Output the [X, Y] coordinate of the center of the cell containing the given text.  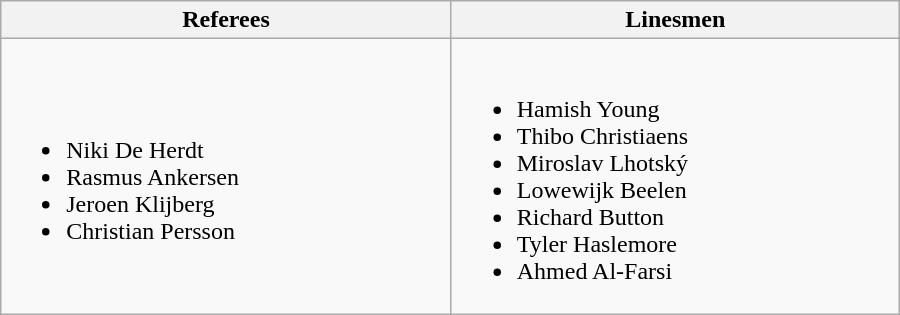
Referees [226, 20]
Hamish Young Thibo Christiaens Miroslav Lhotský Lowewijk Beelen Richard Button Tyler Haslemore Ahmed Al-Farsi [675, 176]
Linesmen [675, 20]
Niki De Herdt Rasmus Ankersen Jeroen Klijberg Christian Persson [226, 176]
